For the text-containing cell, return its midpoint in (x, y) coordinate format. 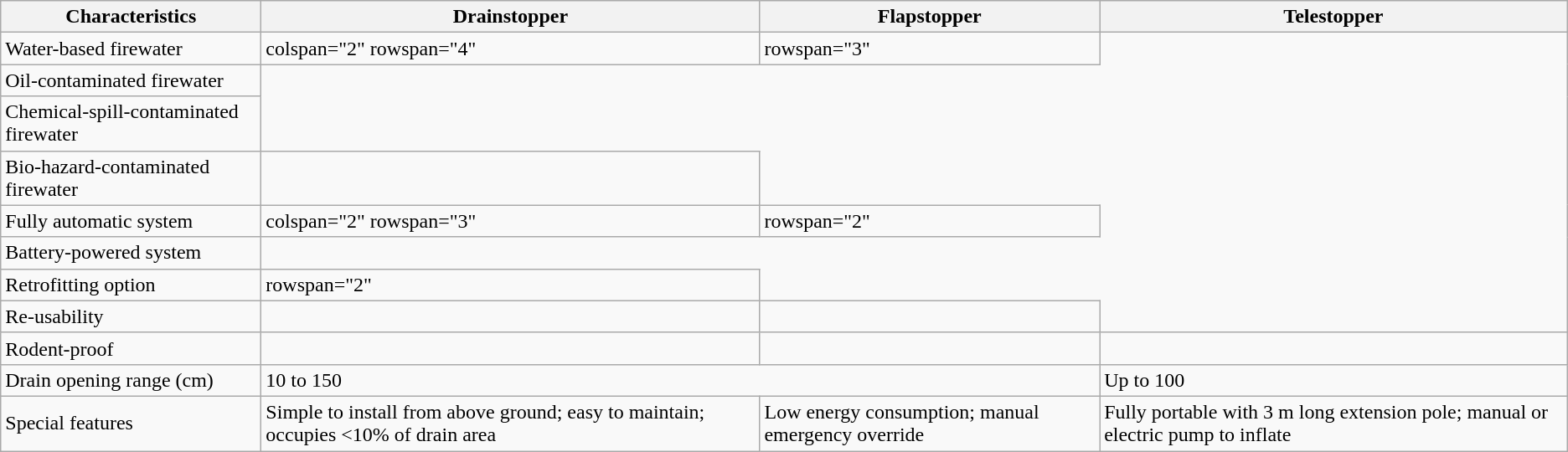
Chemical-spill-contaminated firewater (131, 124)
Fully automatic system (131, 221)
Simple to install from above ground; easy to maintain; occupies <10% of drain area (511, 424)
Bio-hazard-contaminated firewater (131, 177)
Special features (131, 424)
10 to 150 (680, 380)
Re-usability (131, 316)
Retrofitting option (131, 285)
Low energy consumption; manual emergency override (930, 424)
Flapstopper (930, 17)
Fully portable with 3 m long extension pole; manual or electric pump to inflate (1333, 424)
Drain opening range (cm) (131, 380)
Telestopper (1333, 17)
Drainstopper (511, 17)
Water-based firewater (131, 49)
Up to 100 (1333, 380)
rowspan="3" (930, 49)
Oil-contaminated firewater (131, 80)
colspan="2" rowspan="3" (511, 221)
Battery-powered system (131, 253)
Characteristics (131, 17)
colspan="2" rowspan="4" (511, 49)
Rodent-proof (131, 348)
